Pinpoint the cell where the given text exists, returning its [x, y] midpoint coordinate. 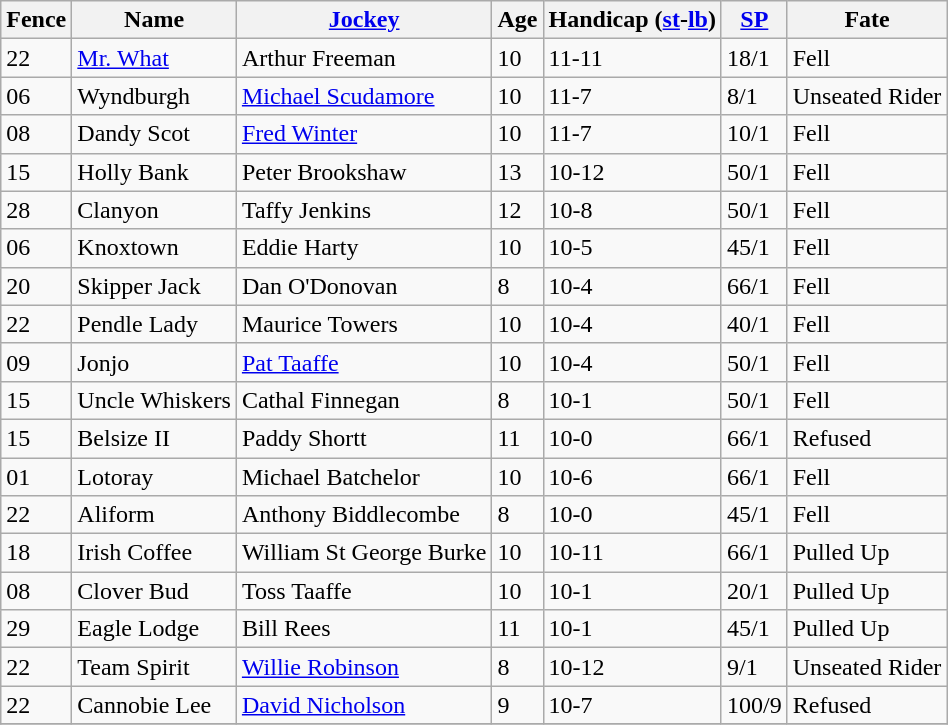
Anthony Biddlecombe [364, 515]
Toss Taaffe [364, 591]
Age [518, 20]
David Nicholson [364, 705]
Lotoray [154, 477]
9/1 [754, 667]
Cathal Finnegan [364, 400]
20 [36, 286]
Knoxtown [154, 248]
Maurice Towers [364, 324]
10-5 [632, 248]
Jonjo [154, 362]
9 [518, 705]
11-11 [632, 58]
100/9 [754, 705]
Fence [36, 20]
William St George Burke [364, 553]
Team Spirit [154, 667]
Skipper Jack [154, 286]
Fate [867, 20]
Eagle Lodge [154, 629]
13 [518, 172]
40/1 [754, 324]
28 [36, 210]
Michael Scudamore [364, 96]
Cannobie Lee [154, 705]
10/1 [754, 134]
10-6 [632, 477]
Fred Winter [364, 134]
Bill Rees [364, 629]
Willie Robinson [364, 667]
Michael Batchelor [364, 477]
18 [36, 553]
Paddy Shortt [364, 438]
Clanyon [154, 210]
10-8 [632, 210]
18/1 [754, 58]
8/1 [754, 96]
Handicap (st-lb) [632, 20]
29 [36, 629]
Wyndburgh [154, 96]
Mr. What [154, 58]
01 [36, 477]
10-11 [632, 553]
Eddie Harty [364, 248]
Dandy Scot [154, 134]
Taffy Jenkins [364, 210]
Name [154, 20]
Belsize II [154, 438]
Jockey [364, 20]
Peter Brookshaw [364, 172]
Irish Coffee [154, 553]
12 [518, 210]
Holly Bank [154, 172]
Uncle Whiskers [154, 400]
Dan O'Donovan [364, 286]
20/1 [754, 591]
Pat Taaffe [364, 362]
09 [36, 362]
10-7 [632, 705]
Arthur Freeman [364, 58]
Aliform [154, 515]
SP [754, 20]
Clover Bud [154, 591]
Pendle Lady [154, 324]
